Identify which cell holds the provided text, then report its [X, Y] central coordinate. 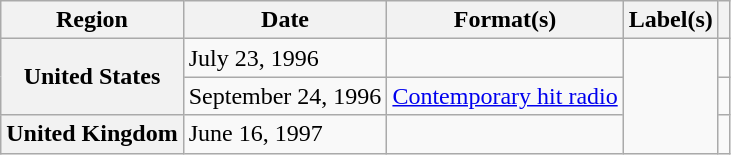
Date [285, 20]
United Kingdom [92, 134]
July 23, 1996 [285, 58]
September 24, 1996 [285, 96]
Region [92, 20]
Label(s) [670, 20]
United States [92, 77]
Format(s) [505, 20]
June 16, 1997 [285, 134]
Contemporary hit radio [505, 96]
